Identify which cell holds the provided text, then report its (X, Y) central coordinate. 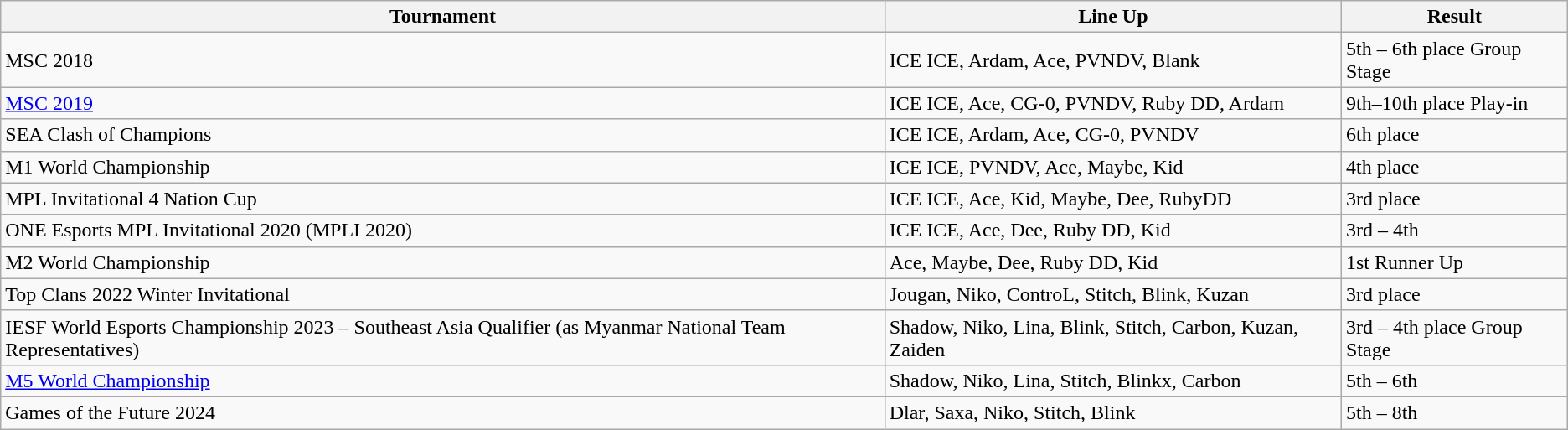
ICE ICE, Ace, CG-0, PVNDV, Ruby DD, Ardam (1112, 103)
ICE ICE, Ardam, Ace, CG-0, PVNDV (1112, 135)
Top Clans 2022 Winter Invitational (442, 294)
M5 World Championship (442, 381)
MSC 2018 (442, 60)
ONE Esports MPL Invitational 2020 (MPLI 2020) (442, 231)
Jougan, Niko, ControL, Stitch, Blink, Kuzan (1112, 294)
Line Up (1112, 17)
1st Runner Up (1454, 262)
6th place (1454, 135)
MPL Invitational 4 Nation Cup (442, 199)
5th – 6th (1454, 381)
5th – 6th place Group Stage (1454, 60)
3rd – 4th place Group Stage (1454, 337)
ICE ICE, Ace, Dee, Ruby DD, Kid (1112, 231)
Shadow, Niko, Lina, Blink, Stitch, Carbon, Kuzan, Zaiden (1112, 337)
M2 World Championship (442, 262)
Ace, Maybe, Dee, Ruby DD, Kid (1112, 262)
3rd – 4th (1454, 231)
MSC 2019 (442, 103)
ICE ICE, PVNDV, Ace, Maybe, Kid (1112, 167)
SEA Clash of Champions (442, 135)
5th – 8th (1454, 412)
Games of the Future 2024 (442, 412)
Result (1454, 17)
ICE ICE, Ardam, Ace, PVNDV, Blank (1112, 60)
9th–10th place Play-in (1454, 103)
M1 World Championship (442, 167)
Shadow, Niko, Lina, Stitch, Blinkx, Carbon (1112, 381)
Tournament (442, 17)
IESF World Esports Championship 2023 – Southeast Asia Qualifier (as Myanmar National Team Representatives) (442, 337)
4th place (1454, 167)
Dlar, Saxa, Niko, Stitch, Blink (1112, 412)
ICE ICE, Ace, Kid, Maybe, Dee, RubyDD (1112, 199)
